Return (X, Y) of the center of cell containing provided text 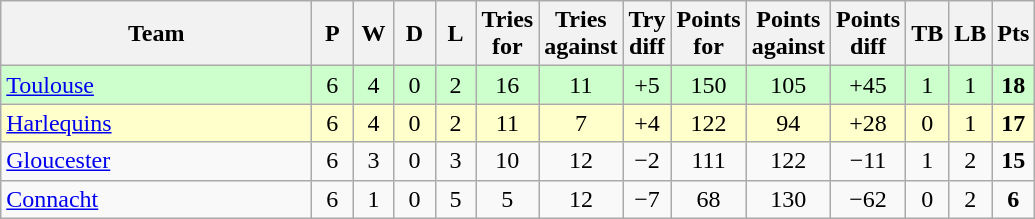
150 (708, 85)
17 (1014, 123)
16 (508, 85)
D (414, 34)
Points for (708, 34)
+5 (647, 85)
105 (788, 85)
W (374, 34)
Tries against (581, 34)
+4 (647, 123)
−2 (647, 161)
−11 (868, 161)
Connacht (156, 199)
TB (928, 34)
Toulouse (156, 85)
111 (708, 161)
7 (581, 123)
−7 (647, 199)
Team (156, 34)
Points diff (868, 34)
Try diff (647, 34)
Gloucester (156, 161)
L (456, 34)
P (332, 34)
LB (970, 34)
Pts (1014, 34)
Tries for (508, 34)
10 (508, 161)
Harlequins (156, 123)
+28 (868, 123)
−62 (868, 199)
94 (788, 123)
18 (1014, 85)
Points against (788, 34)
130 (788, 199)
68 (708, 199)
+45 (868, 85)
15 (1014, 161)
